Determine the [x, y] coordinate at the center of the cell enclosing the given text.  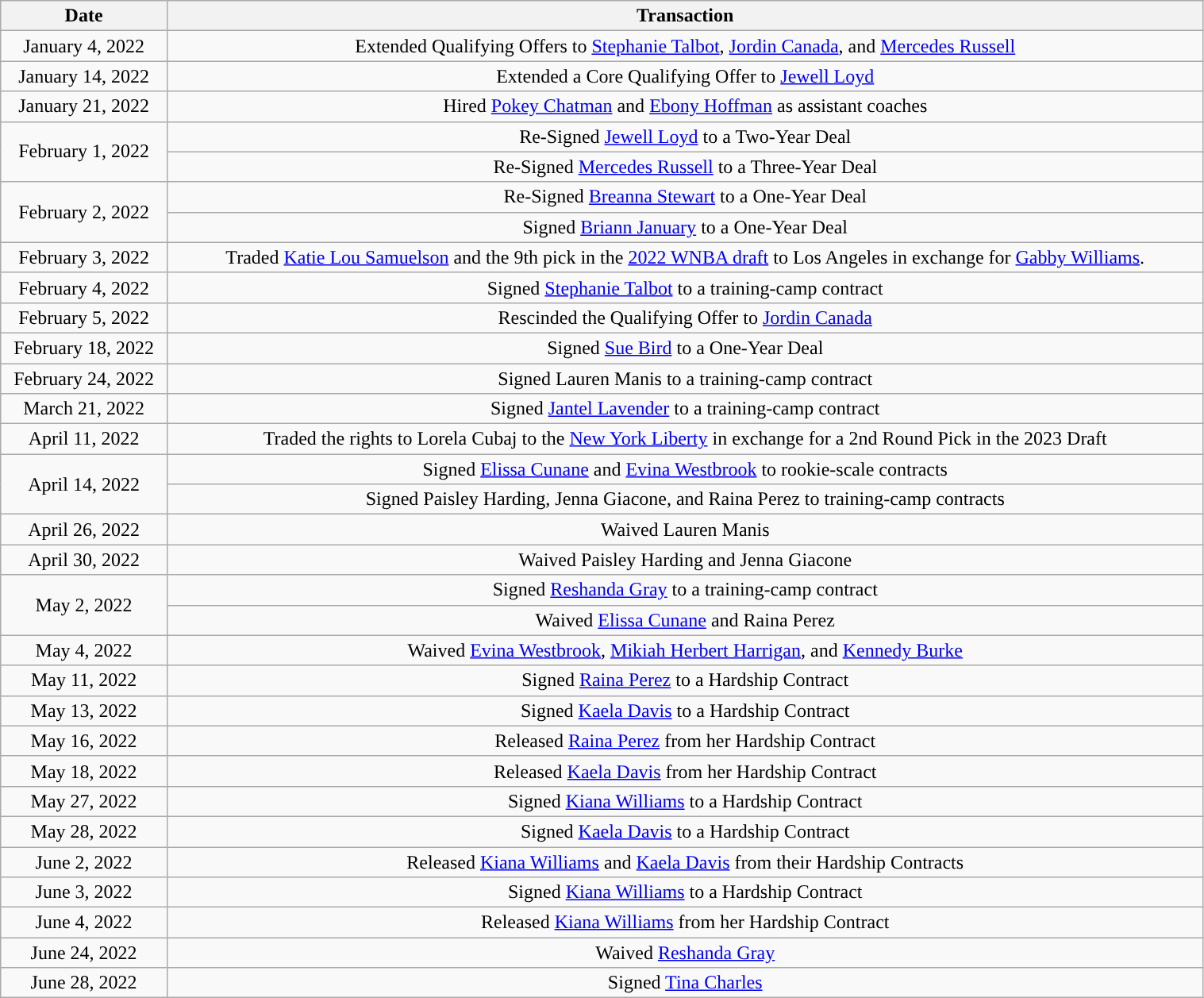
Signed Sue Bird to a One-Year Deal [685, 348]
May 27, 2022 [84, 801]
Rescinded the Qualifying Offer to Jordin Canada [685, 318]
Hired Pokey Chatman and Ebony Hoffman as assistant coaches [685, 106]
April 26, 2022 [84, 530]
May 13, 2022 [84, 711]
Date [84, 16]
May 28, 2022 [84, 831]
Waived Reshanda Gray [685, 953]
Released Kiana Williams and Kaela Davis from their Hardship Contracts [685, 861]
Released Kiana Williams from her Hardship Contract [685, 923]
Released Raina Perez from her Hardship Contract [685, 741]
March 21, 2022 [84, 409]
June 3, 2022 [84, 892]
Waived Evina Westbrook, Mikiah Herbert Harrigan, and Kennedy Burke [685, 650]
May 2, 2022 [84, 605]
April 30, 2022 [84, 560]
June 4, 2022 [84, 923]
June 28, 2022 [84, 983]
February 24, 2022 [84, 379]
February 2, 2022 [84, 212]
Signed Raina Perez to a Hardship Contract [685, 680]
February 5, 2022 [84, 318]
February 18, 2022 [84, 348]
Waived Paisley Harding and Jenna Giacone [685, 560]
February 1, 2022 [84, 152]
Extended a Core Qualifying Offer to Jewell Loyd [685, 76]
April 11, 2022 [84, 439]
Waived Elissa Cunane and Raina Perez [685, 620]
Waived Lauren Manis [685, 530]
Signed Elissa Cunane and Evina Westbrook to rookie-scale contracts [685, 469]
June 2, 2022 [84, 861]
May 18, 2022 [84, 771]
Released Kaela Davis from her Hardship Contract [685, 771]
June 24, 2022 [84, 953]
Re-Signed Jewell Loyd to a Two-Year Deal [685, 137]
Signed Lauren Manis to a training-camp contract [685, 379]
Signed Stephanie Talbot to a training-camp contract [685, 287]
Signed Reshanda Gray to a training-camp contract [685, 590]
February 4, 2022 [84, 287]
January 4, 2022 [84, 46]
Re-Signed Breanna Stewart to a One-Year Deal [685, 197]
Signed Jantel Lavender to a training-camp contract [685, 409]
April 14, 2022 [84, 484]
Traded Katie Lou Samuelson and the 9th pick in the 2022 WNBA draft to Los Angeles in exchange for Gabby Williams. [685, 257]
Transaction [685, 16]
May 4, 2022 [84, 650]
January 14, 2022 [84, 76]
January 21, 2022 [84, 106]
Signed Paisley Harding, Jenna Giacone, and Raina Perez to training-camp contracts [685, 499]
Traded the rights to Lorela Cubaj to the New York Liberty in exchange for a 2nd Round Pick in the 2023 Draft [685, 439]
Re-Signed Mercedes Russell to a Three-Year Deal [685, 167]
May 16, 2022 [84, 741]
Signed Briann January to a One-Year Deal [685, 227]
Signed Tina Charles [685, 983]
Extended Qualifying Offers to Stephanie Talbot, Jordin Canada, and Mercedes Russell [685, 46]
May 11, 2022 [84, 680]
February 3, 2022 [84, 257]
